Determine the [X, Y] coordinate at the center of the cell enclosing the given text.  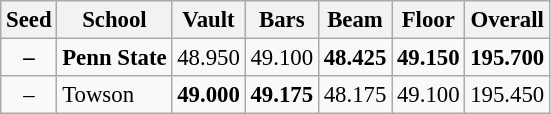
49.175 [282, 95]
Floor [428, 20]
48.950 [208, 58]
Bars [282, 20]
48.425 [354, 58]
Overall [508, 20]
Vault [208, 20]
49.150 [428, 58]
195.700 [508, 58]
195.450 [508, 95]
Towson [114, 95]
49.000 [208, 95]
Beam [354, 20]
School [114, 20]
48.175 [354, 95]
Penn State [114, 58]
Seed [29, 20]
